Determine the (x, y) coordinate at the center of the cell enclosing the given text.  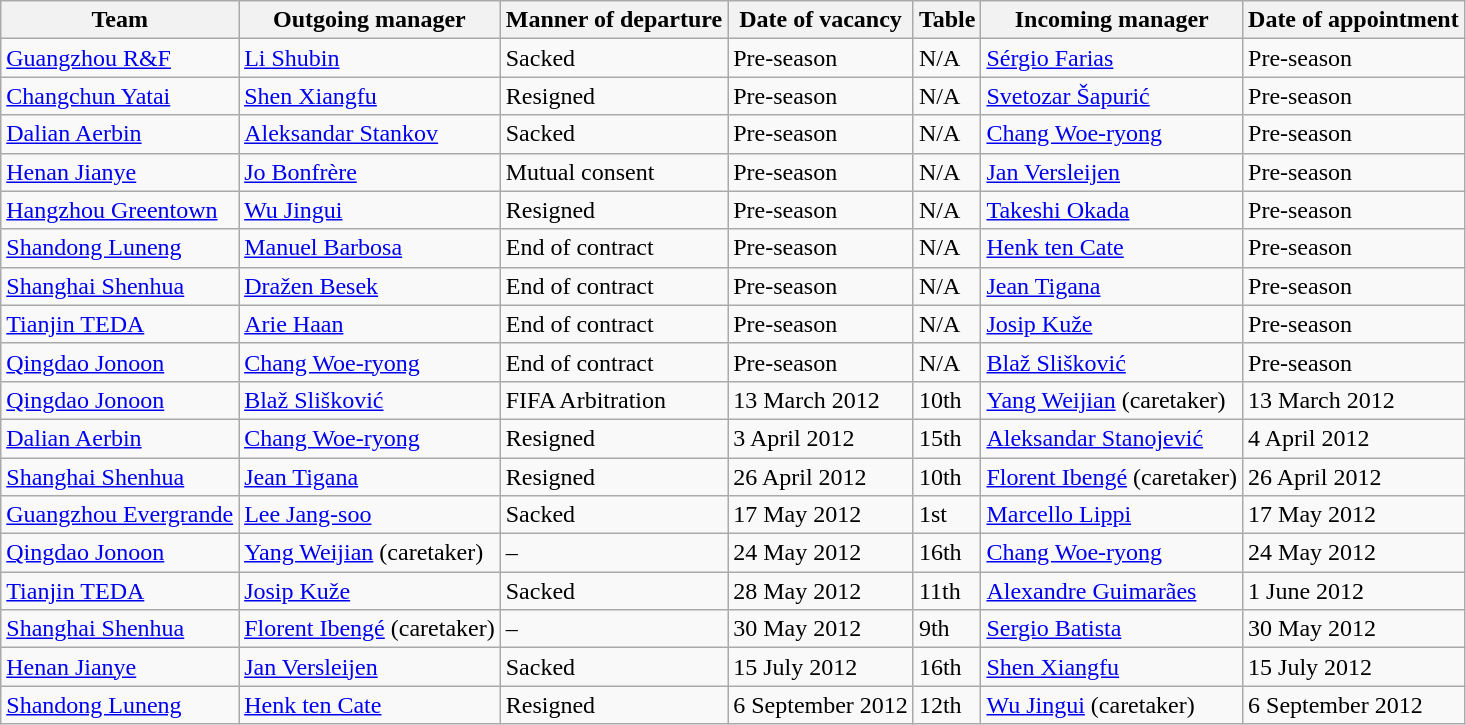
Takeshi Okada (1112, 210)
Manner of departure (614, 20)
Sergio Batista (1112, 629)
Guangzhou R&F (120, 58)
11th (947, 591)
Li Shubin (370, 58)
15th (947, 438)
Mutual consent (614, 172)
Aleksandar Stanojević (1112, 438)
Team (120, 20)
9th (947, 629)
FIFA Arbitration (614, 400)
Svetozar Šapurić (1112, 96)
Lee Jang-soo (370, 515)
1st (947, 515)
Date of vacancy (821, 20)
Date of appointment (1354, 20)
Incoming manager (1112, 20)
Manuel Barbosa (370, 248)
Changchun Yatai (120, 96)
Hangzhou Greentown (120, 210)
Arie Haan (370, 324)
Wu Jingui (caretaker) (1112, 705)
12th (947, 705)
Marcello Lippi (1112, 515)
Sérgio Farias (1112, 58)
28 May 2012 (821, 591)
Jo Bonfrère (370, 172)
Outgoing manager (370, 20)
Aleksandar Stankov (370, 134)
Guangzhou Evergrande (120, 515)
1 June 2012 (1354, 591)
Wu Jingui (370, 210)
Table (947, 20)
4 April 2012 (1354, 438)
Dražen Besek (370, 286)
3 April 2012 (821, 438)
Alexandre Guimarães (1112, 591)
